From the cell containing the given text, extract its center point as (x, y) coordinate. 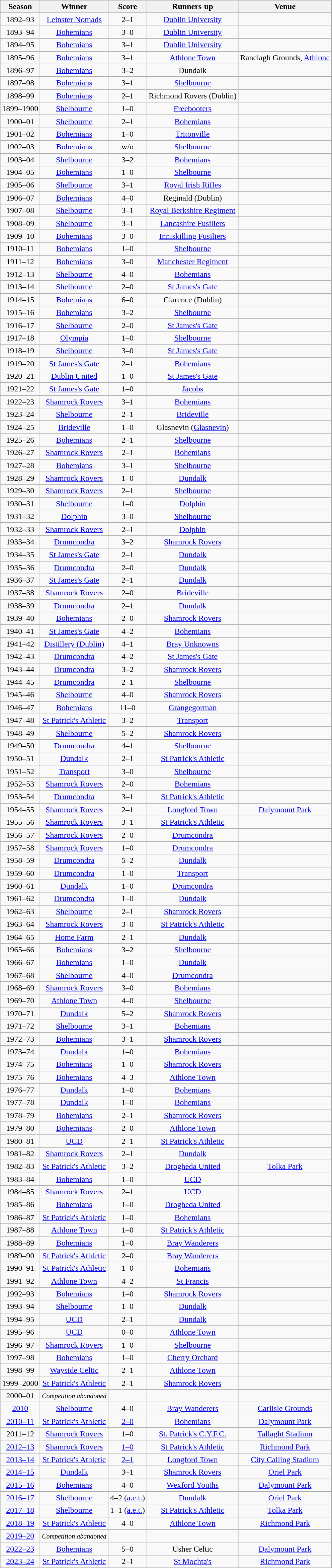
1910–11 (20, 249)
1986–87 (20, 1217)
Jacobs (193, 389)
1928–29 (20, 478)
1920–21 (20, 376)
1952–53 (20, 784)
1961–62 (20, 899)
1906–07 (20, 198)
1904–05 (20, 172)
Bray Unknowns (193, 644)
0–0 (128, 1332)
1978–79 (20, 1115)
1931–32 (20, 516)
1967–68 (20, 975)
Freebooters (193, 108)
1992–93 (20, 1294)
1944–45 (20, 682)
2015–16 (20, 1485)
1901–02 (20, 134)
Richmond Rovers (Dublin) (193, 96)
1892–93 (20, 19)
1998–99 (20, 1370)
1907–08 (20, 211)
1966–67 (20, 962)
1950–51 (20, 758)
1893–94 (20, 32)
Dublin United (74, 376)
1897–98 (20, 83)
1917–18 (20, 338)
Wexford Youths (193, 1485)
4–2 (a.e.t.) (128, 1498)
1971–72 (20, 1026)
1995–96 (20, 1332)
1894–95 (20, 45)
1902–03 (20, 147)
1999–2000 (20, 1383)
1922–23 (20, 402)
1980–81 (20, 1141)
Ranelagh Grounds, Athlone (285, 58)
2016–17 (20, 1498)
1958–59 (20, 861)
1987–88 (20, 1230)
1969–70 (20, 1001)
1945–46 (20, 695)
1983–84 (20, 1179)
1932–33 (20, 529)
Inniskilling Fusiliers (193, 236)
Grangegorman (193, 707)
1955–56 (20, 822)
w/o (128, 147)
Olympia (74, 338)
1953–54 (20, 797)
1985–86 (20, 1205)
St Francis (193, 1281)
1970–71 (20, 1014)
1896–97 (20, 70)
Tritonville (193, 134)
Distillery (Dublin) (74, 644)
Royal Berkshire Regiment (193, 211)
2011–12 (20, 1434)
1937–38 (20, 593)
1973–74 (20, 1052)
1905–06 (20, 185)
City Calling Stadium (285, 1460)
1976–77 (20, 1090)
6–0 (128, 300)
1927–28 (20, 465)
Manchester Regiment (193, 262)
1908–09 (20, 223)
1949–50 (20, 746)
Score (128, 7)
1981–82 (20, 1153)
1956–57 (20, 835)
1964–65 (20, 937)
1957–58 (20, 848)
Royal Irish Rifles (193, 185)
1914–15 (20, 300)
2010–11 (20, 1421)
1942–43 (20, 657)
1972–73 (20, 1039)
2023–24 (20, 1561)
1988–89 (20, 1243)
2018–19 (20, 1523)
1993–94 (20, 1306)
1997–98 (20, 1357)
Home Farm (74, 937)
1903–04 (20, 160)
Lancashire Fusiliers (193, 223)
1951–52 (20, 771)
1895–96 (20, 58)
1990–91 (20, 1268)
1991–92 (20, 1281)
1912–13 (20, 274)
1900–01 (20, 121)
Cherry Orchard (193, 1357)
1996–97 (20, 1345)
Wayside Celtic (74, 1370)
1936–37 (20, 580)
Reginald (Dublin) (193, 198)
1943–44 (20, 669)
1963–64 (20, 924)
1946–47 (20, 707)
1911–12 (20, 262)
1947–48 (20, 720)
1960–61 (20, 886)
Leinster Nomads (74, 19)
2017–18 (20, 1510)
1941–42 (20, 644)
1925–26 (20, 440)
1916–17 (20, 325)
5–0 (128, 1549)
4–3 (128, 1077)
1898–99 (20, 96)
1913–14 (20, 287)
2014–15 (20, 1472)
2019–20 (20, 1536)
2013–14 (20, 1460)
Season (20, 7)
Venue (285, 7)
1934–35 (20, 554)
Runners-up (193, 7)
1954–55 (20, 810)
1968–69 (20, 988)
1926–27 (20, 453)
2022–23 (20, 1549)
1979–80 (20, 1128)
1921–22 (20, 389)
1924–25 (20, 427)
1989–90 (20, 1256)
Glasnevin (Glasnevin) (193, 427)
1918–19 (20, 351)
1974–75 (20, 1064)
1975–76 (20, 1077)
Winner (74, 7)
1962–63 (20, 911)
1977–78 (20, 1103)
1982–83 (20, 1166)
1919–20 (20, 363)
1939–40 (20, 618)
Clarence (Dublin) (193, 300)
1984–85 (20, 1192)
2000–01 (20, 1396)
2010 (20, 1409)
1923–24 (20, 415)
1–1 (a.e.t.) (128, 1510)
1909–10 (20, 236)
Usher Celtic (193, 1549)
1965–66 (20, 950)
Carlisle Grounds (285, 1409)
1948–49 (20, 733)
Tallaght Stadium (285, 1434)
1930–31 (20, 504)
St Mochta's (193, 1561)
1959–60 (20, 873)
11–0 (128, 707)
1915–16 (20, 312)
1994–95 (20, 1319)
1899–1900 (20, 108)
St. Patrick's C.Y.F.C. (193, 1434)
1935–36 (20, 568)
1929–30 (20, 491)
2012–13 (20, 1447)
1938–39 (20, 606)
1933–34 (20, 542)
1940–41 (20, 631)
